Return [X, Y] of the center of cell containing provided text 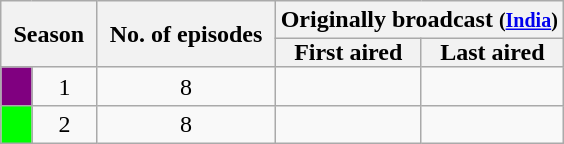
1 [64, 86]
2 [64, 124]
Originally broadcast (India) [419, 20]
First aired [348, 53]
Season [49, 34]
Last aired [492, 53]
No. of episodes [186, 34]
